Find where the given text appears and provide that cell's center as [x, y] coordinate. 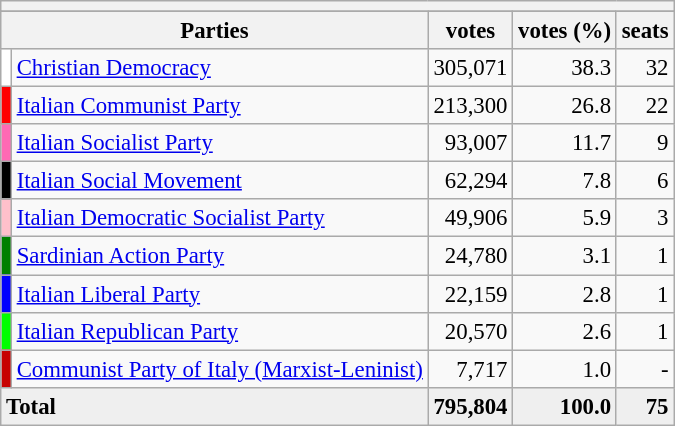
22 [644, 106]
votes (%) [565, 31]
7,717 [470, 369]
49,906 [470, 219]
32 [644, 68]
2.8 [565, 294]
Parties [214, 31]
100.0 [565, 406]
213,300 [470, 106]
9 [644, 143]
38.3 [565, 68]
3 [644, 219]
2.6 [565, 331]
93,007 [470, 143]
- [644, 369]
11.7 [565, 143]
Italian Democratic Socialist Party [220, 219]
Italian Liberal Party [220, 294]
Italian Socialist Party [220, 143]
24,780 [470, 256]
Communist Party of Italy (Marxist-Leninist) [220, 369]
seats [644, 31]
votes [470, 31]
305,071 [470, 68]
Total [214, 406]
7.8 [565, 181]
75 [644, 406]
Italian Republican Party [220, 331]
3.1 [565, 256]
62,294 [470, 181]
1.0 [565, 369]
6 [644, 181]
Italian Social Movement [220, 181]
795,804 [470, 406]
20,570 [470, 331]
5.9 [565, 219]
Christian Democracy [220, 68]
22,159 [470, 294]
Italian Communist Party [220, 106]
Sardinian Action Party [220, 256]
26.8 [565, 106]
